From the cell containing the given text, extract its center point as [x, y] coordinate. 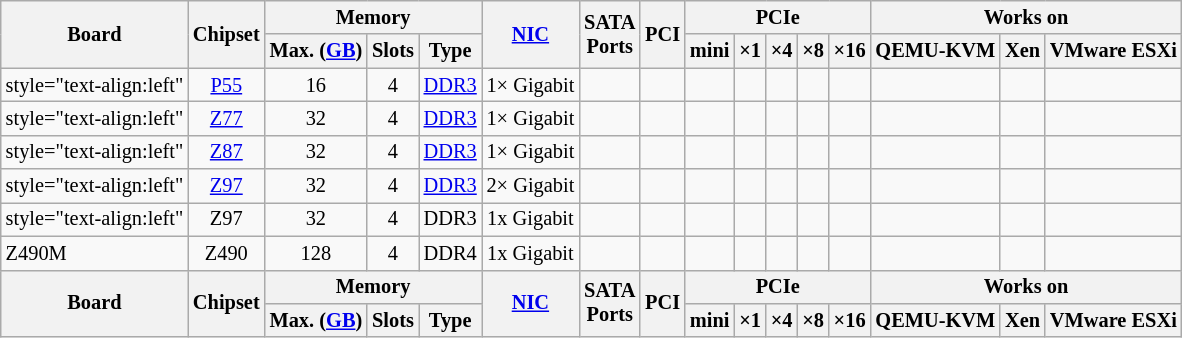
DDR4 [450, 253]
2× Gigabit [531, 186]
Z490M [94, 253]
Z490 [226, 253]
16 [316, 85]
Z77 [226, 118]
Z87 [226, 152]
128 [316, 253]
P55 [226, 85]
